Find where the given text appears and provide that cell's center as [X, Y] coordinate. 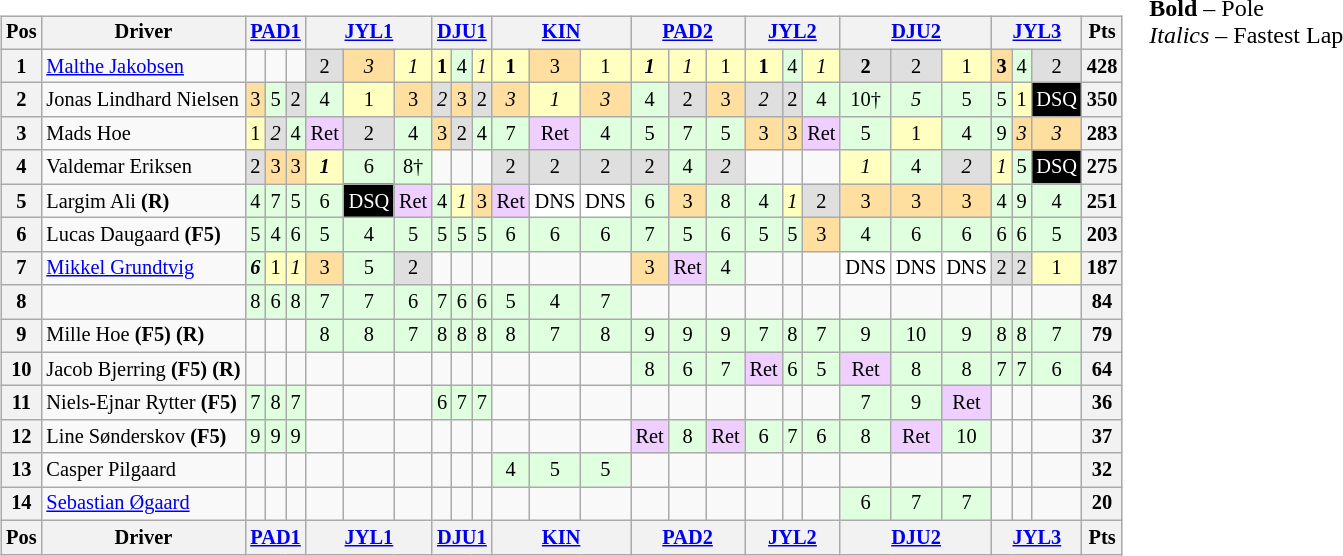
350 [1102, 100]
8† [413, 167]
275 [1102, 167]
Valdemar Eriksen [143, 167]
Mads Hoe [143, 134]
203 [1102, 235]
283 [1102, 134]
79 [1102, 336]
Largim Ali (R) [143, 201]
64 [1102, 369]
10† [865, 100]
187 [1102, 268]
Jonas Lindhard Nielsen [143, 100]
11 [21, 403]
Mille Hoe (F5) (R) [143, 336]
37 [1102, 437]
Sebastian Øgaard [143, 504]
32 [1102, 470]
20 [1102, 504]
36 [1102, 403]
Jacob Bjerring (F5) (R) [143, 369]
Casper Pilgaard [143, 470]
Mikkel Grundtvig [143, 268]
12 [21, 437]
428 [1102, 66]
13 [21, 470]
Line Sønderskov (F5) [143, 437]
14 [21, 504]
Lucas Daugaard (F5) [143, 235]
251 [1102, 201]
Malthe Jakobsen [143, 66]
84 [1102, 302]
Niels-Ejnar Rytter (F5) [143, 403]
